Scan for the cell matching the given text and deliver its (X, Y) coordinate at center. 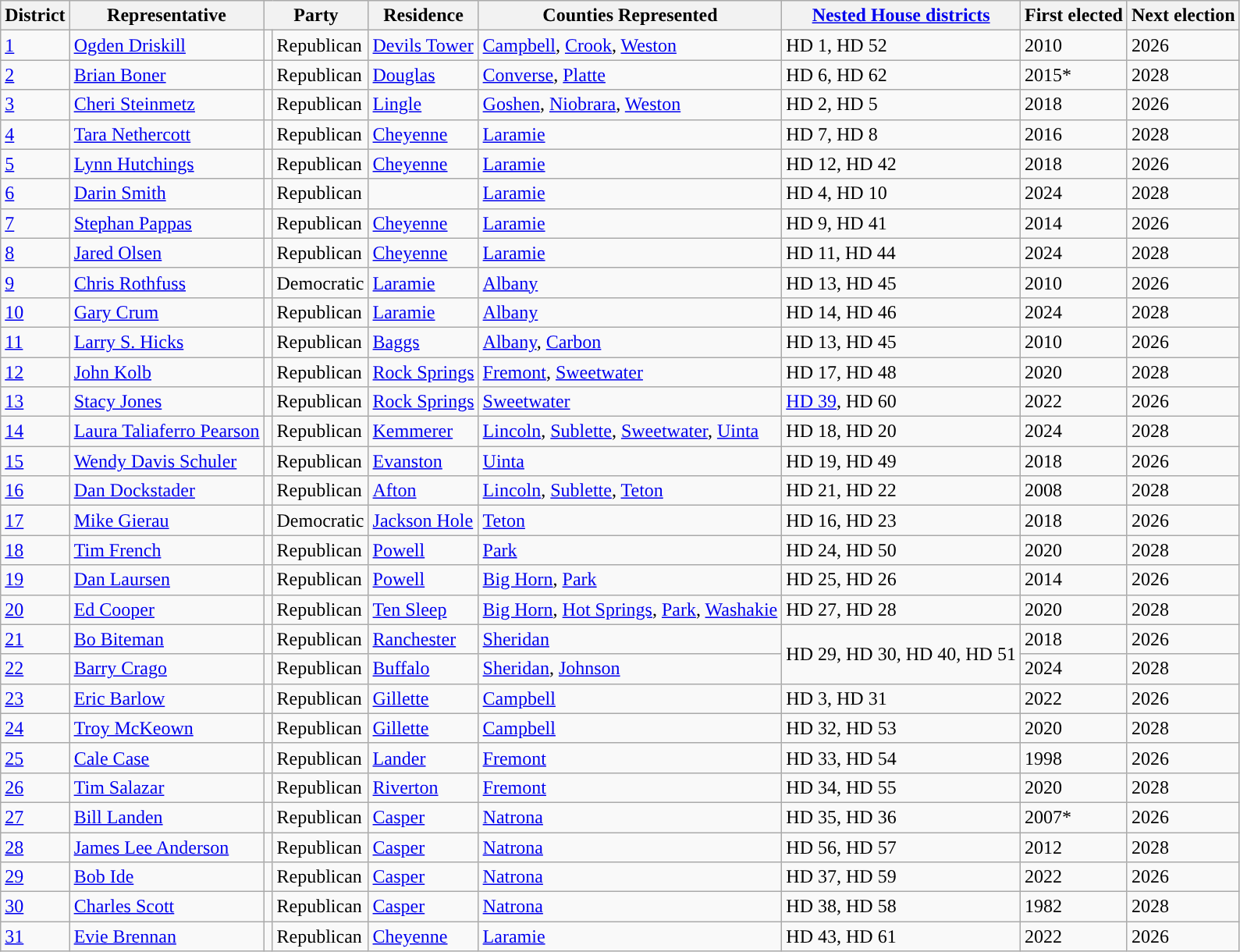
Lynn Hutchings (167, 164)
HD 32, HD 53 (901, 728)
Sweetwater (631, 402)
2 (35, 75)
Gary Crum (167, 312)
25 (35, 758)
Ten Sleep (423, 609)
Stacy Jones (167, 402)
Bob Ide (167, 877)
Sheridan (631, 639)
Larry S. Hicks (167, 342)
2016 (1074, 134)
HD 14, HD 46 (901, 312)
Laura Taliaferro Pearson (167, 432)
13 (35, 402)
Big Horn, Hot Springs, Park, Washakie (631, 609)
HD 24, HD 50 (901, 550)
Dan Dockstader (167, 491)
HD 3, HD 31 (901, 698)
14 (35, 432)
1998 (1074, 758)
Counties Represented (631, 16)
19 (35, 580)
16 (35, 491)
Douglas (423, 75)
21 (35, 639)
Lincoln, Sublette, Sweetwater, Uinta (631, 432)
Converse, Platte (631, 75)
Troy McKeown (167, 728)
30 (35, 907)
HD 19, HD 49 (901, 461)
HD 18, HD 20 (901, 432)
Afton (423, 491)
15 (35, 461)
Albany, Carbon (631, 342)
Party (316, 16)
24 (35, 728)
Stephan Pappas (167, 223)
HD 4, HD 10 (901, 194)
HD 35, HD 36 (901, 817)
HD 27, HD 28 (901, 609)
Dan Laursen (167, 580)
10 (35, 312)
Lincoln, Sublette, Teton (631, 491)
2007* (1074, 817)
HD 12, HD 42 (901, 164)
1 (35, 45)
4 (35, 134)
Lingle (423, 105)
HD 17, HD 48 (901, 372)
8 (35, 253)
Tim French (167, 550)
31 (35, 936)
2015* (1074, 75)
23 (35, 698)
17 (35, 520)
HD 21, HD 22 (901, 491)
Cheri Steinmetz (167, 105)
Evie Brennan (167, 936)
6 (35, 194)
Barry Crago (167, 669)
Evanston (423, 461)
2012 (1074, 847)
Eric Barlow (167, 698)
11 (35, 342)
29 (35, 877)
5 (35, 164)
27 (35, 817)
HD 16, HD 23 (901, 520)
18 (35, 550)
Uinta (631, 461)
HD 6, HD 62 (901, 75)
HD 39, HD 60 (901, 402)
First elected (1074, 16)
HD 11, HD 44 (901, 253)
James Lee Anderson (167, 847)
Ranchester (423, 639)
Park (631, 550)
12 (35, 372)
John Kolb (167, 372)
Ogden Driskill (167, 45)
7 (35, 223)
Ed Cooper (167, 609)
Jackson Hole (423, 520)
HD 25, HD 26 (901, 580)
HD 34, HD 55 (901, 787)
HD 1, HD 52 (901, 45)
Brian Boner (167, 75)
Residence (423, 16)
26 (35, 787)
2008 (1074, 491)
22 (35, 669)
District (35, 16)
Big Horn, Park (631, 580)
Teton (631, 520)
Bo Biteman (167, 639)
Lander (423, 758)
HD 37, HD 59 (901, 877)
Next election (1183, 16)
Wendy Davis Schuler (167, 461)
20 (35, 609)
Cale Case (167, 758)
Sheridan, Johnson (631, 669)
Nested House districts (901, 16)
HD 43, HD 61 (901, 936)
HD 33, HD 54 (901, 758)
28 (35, 847)
Buffalo (423, 669)
HD 2, HD 5 (901, 105)
Baggs (423, 342)
Mike Gierau (167, 520)
Campbell, Crook, Weston (631, 45)
Tim Salazar (167, 787)
Chris Rothfuss (167, 282)
Goshen, Niobrara, Weston (631, 105)
HD 38, HD 58 (901, 907)
Devils Tower (423, 45)
Tara Nethercott (167, 134)
1982 (1074, 907)
Kemmerer (423, 432)
3 (35, 105)
Riverton (423, 787)
Darin Smith (167, 194)
HD 9, HD 41 (901, 223)
Fremont, Sweetwater (631, 372)
HD 29, HD 30, HD 40, HD 51 (901, 654)
Bill Landen (167, 817)
Jared Olsen (167, 253)
HD 56, HD 57 (901, 847)
HD 7, HD 8 (901, 134)
Representative (167, 16)
9 (35, 282)
Charles Scott (167, 907)
